From the cell containing the given text, extract its center point as (x, y) coordinate. 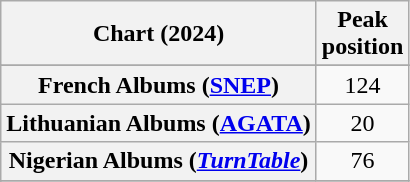
Lithuanian Albums (AGATA) (159, 123)
Chart (2024) (159, 34)
20 (362, 123)
Nigerian Albums (TurnTable) (159, 161)
French Albums (SNEP) (159, 85)
Peakposition (362, 34)
76 (362, 161)
124 (362, 85)
